Locate the cell with the specified text and output its (x, y) center coordinate. 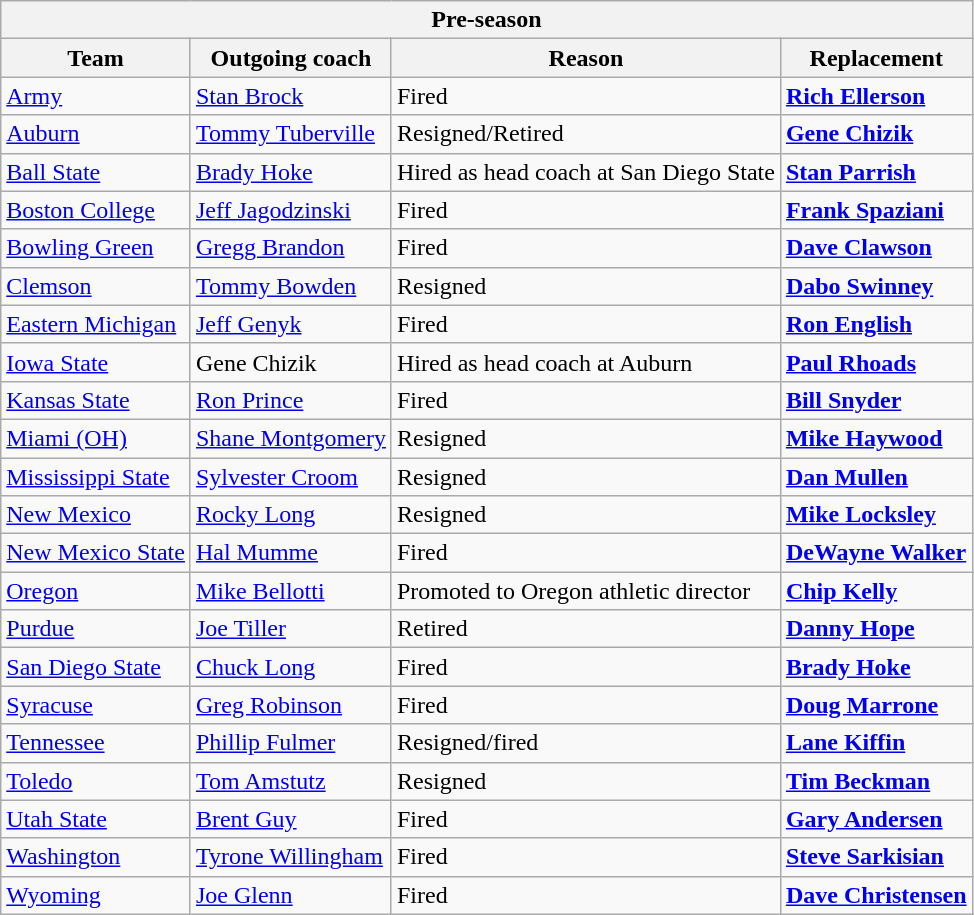
Ron English (876, 324)
Purdue (96, 629)
Pre-season (486, 20)
Paul Rhoads (876, 362)
Ron Prince (290, 400)
Wyoming (96, 895)
Dabo Swinney (876, 286)
Hired as head coach at San Diego State (586, 172)
Frank Spaziani (876, 210)
Tennessee (96, 743)
Gregg Brandon (290, 248)
Promoted to Oregon athletic director (586, 591)
Tommy Bowden (290, 286)
Greg Robinson (290, 705)
Steve Sarkisian (876, 857)
San Diego State (96, 667)
Rocky Long (290, 515)
Phillip Fulmer (290, 743)
Boston College (96, 210)
Kansas State (96, 400)
Mike Locksley (876, 515)
Retired (586, 629)
Team (96, 58)
Tommy Tuberville (290, 134)
New Mexico State (96, 553)
Toledo (96, 781)
Lane Kiffin (876, 743)
Joe Glenn (290, 895)
Resigned/Retired (586, 134)
Doug Marrone (876, 705)
Sylvester Croom (290, 477)
Eastern Michigan (96, 324)
Dave Clawson (876, 248)
Army (96, 96)
Stan Brock (290, 96)
Gary Andersen (876, 819)
Tom Amstutz (290, 781)
Dan Mullen (876, 477)
Bowling Green (96, 248)
Stan Parrish (876, 172)
Auburn (96, 134)
Dave Christensen (876, 895)
DeWayne Walker (876, 553)
Jeff Genyk (290, 324)
Jeff Jagodzinski (290, 210)
Hal Mumme (290, 553)
Hired as head coach at Auburn (586, 362)
Mississippi State (96, 477)
Mike Haywood (876, 438)
Chuck Long (290, 667)
Washington (96, 857)
New Mexico (96, 515)
Clemson (96, 286)
Joe Tiller (290, 629)
Utah State (96, 819)
Replacement (876, 58)
Tyrone Willingham (290, 857)
Syracuse (96, 705)
Bill Snyder (876, 400)
Outgoing coach (290, 58)
Oregon (96, 591)
Tim Beckman (876, 781)
Ball State (96, 172)
Reason (586, 58)
Mike Bellotti (290, 591)
Danny Hope (876, 629)
Brent Guy (290, 819)
Chip Kelly (876, 591)
Miami (OH) (96, 438)
Shane Montgomery (290, 438)
Iowa State (96, 362)
Resigned/fired (586, 743)
Rich Ellerson (876, 96)
